Scan for the cell matching the given text and deliver its (x, y) coordinate at center. 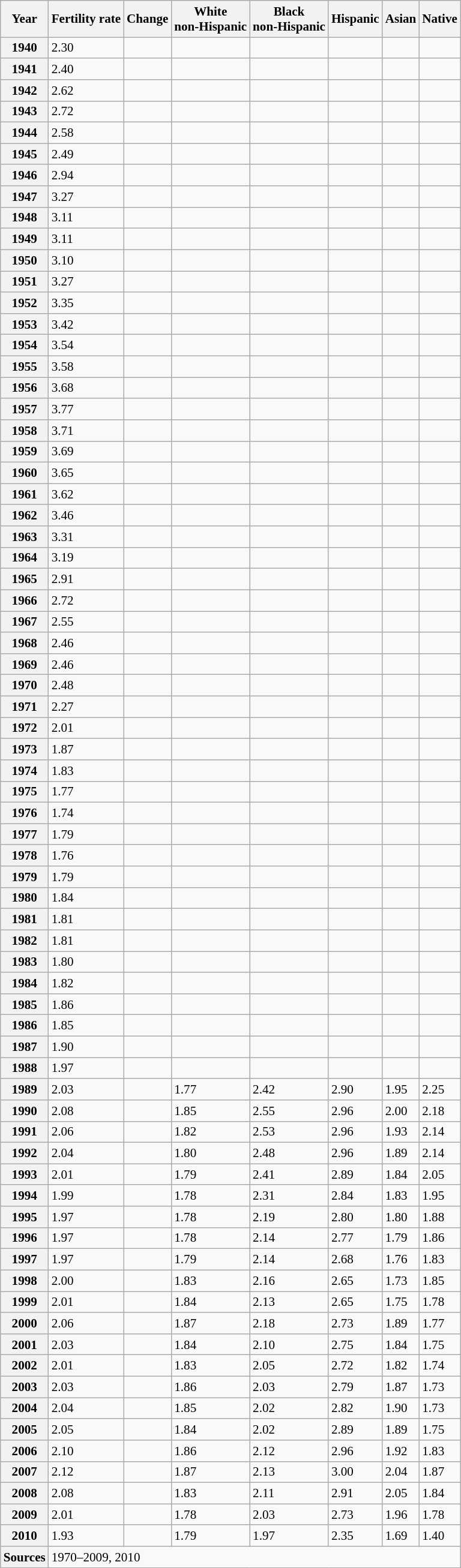
1961 (25, 494)
2.25 (439, 1089)
1953 (25, 324)
1977 (25, 834)
1940 (25, 48)
1978 (25, 855)
1943 (25, 112)
3.00 (355, 1472)
2.31 (289, 1195)
1960 (25, 473)
2.58 (86, 133)
1.92 (401, 1450)
Sources (25, 1557)
2003 (25, 1387)
3.46 (86, 515)
Hispanic (355, 19)
1986 (25, 1026)
1989 (25, 1089)
2.75 (355, 1344)
1949 (25, 239)
2.42 (289, 1089)
2.53 (289, 1131)
1.40 (439, 1536)
2.68 (355, 1260)
2005 (25, 1429)
Blacknon-Hispanic (289, 19)
3.19 (86, 558)
1.88 (439, 1216)
3.77 (86, 409)
2.77 (355, 1238)
2.11 (289, 1494)
1955 (25, 366)
1958 (25, 431)
Change (148, 19)
1993 (25, 1175)
2010 (25, 1536)
1959 (25, 451)
1948 (25, 217)
1954 (25, 346)
1997 (25, 1260)
1992 (25, 1153)
1969 (25, 663)
1945 (25, 154)
1971 (25, 707)
Fertility rate (86, 19)
2.84 (355, 1195)
1990 (25, 1111)
3.58 (86, 366)
3.71 (86, 431)
3.10 (86, 260)
2004 (25, 1408)
2.79 (355, 1387)
1946 (25, 175)
2009 (25, 1514)
1983 (25, 962)
1950 (25, 260)
1988 (25, 1068)
2.40 (86, 68)
1968 (25, 643)
3.35 (86, 302)
1944 (25, 133)
3.68 (86, 388)
1.69 (401, 1536)
1965 (25, 579)
2.62 (86, 90)
1982 (25, 941)
1941 (25, 68)
2006 (25, 1450)
1976 (25, 813)
1.99 (86, 1195)
2008 (25, 1494)
1999 (25, 1302)
1963 (25, 536)
1984 (25, 983)
1952 (25, 302)
1964 (25, 558)
2.94 (86, 175)
1998 (25, 1280)
1979 (25, 877)
1942 (25, 90)
1.96 (401, 1514)
3.42 (86, 324)
2007 (25, 1472)
2.49 (86, 154)
1956 (25, 388)
3.62 (86, 494)
3.54 (86, 346)
1975 (25, 792)
2.19 (289, 1216)
1995 (25, 1216)
Whitenon-Hispanic (210, 19)
3.31 (86, 536)
1970–2009, 2010 (255, 1557)
1987 (25, 1046)
1973 (25, 749)
1951 (25, 282)
2002 (25, 1365)
1972 (25, 728)
1985 (25, 1004)
2.90 (355, 1089)
2.35 (355, 1536)
1970 (25, 685)
1994 (25, 1195)
3.69 (86, 451)
Year (25, 19)
1947 (25, 197)
1996 (25, 1238)
2.27 (86, 707)
1991 (25, 1131)
1966 (25, 600)
2000 (25, 1323)
1967 (25, 621)
1980 (25, 897)
1981 (25, 919)
3.65 (86, 473)
2001 (25, 1344)
1962 (25, 515)
2.41 (289, 1175)
2.80 (355, 1216)
Asian (401, 19)
1957 (25, 409)
2.16 (289, 1280)
2.82 (355, 1408)
Native (439, 19)
1974 (25, 770)
2.30 (86, 48)
